Output the (X, Y) coordinate of the center of the cell containing the given text.  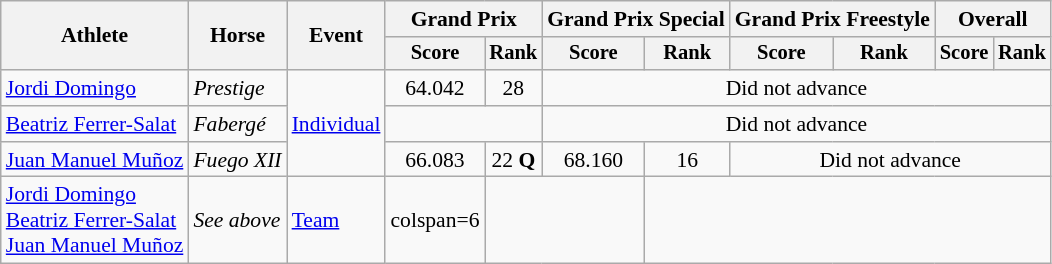
Athlete (95, 36)
Grand Prix (464, 19)
Beatriz Ferrer-Salat (95, 124)
Horse (237, 36)
68.160 (594, 160)
64.042 (434, 88)
Event (336, 36)
Fabergé (237, 124)
Fuego XII (237, 160)
Grand Prix Freestyle (832, 19)
Team (336, 220)
Jordi Domingo (95, 88)
22 Q (513, 160)
28 (513, 88)
16 (688, 160)
Overall (993, 19)
66.083 (434, 160)
Individual (336, 124)
Jordi DomingoBeatriz Ferrer-SalatJuan Manuel Muñoz (95, 220)
Prestige (237, 88)
See above (237, 220)
Juan Manuel Muñoz (95, 160)
colspan=6 (434, 220)
Grand Prix Special (636, 19)
